Return (x, y) of the center of cell containing provided text 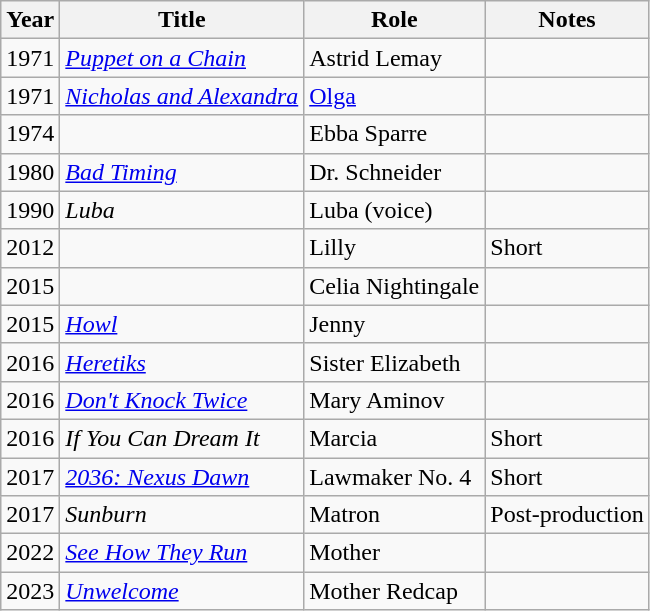
Marcia (394, 438)
Bad Timing (182, 172)
Nicholas and Alexandra (182, 96)
Mother Redcap (394, 591)
Unwelcome (182, 591)
Astrid Lemay (394, 58)
Dr. Schneider (394, 172)
Heretiks (182, 362)
Sister Elizabeth (394, 362)
Jenny (394, 324)
Lawmaker No. 4 (394, 477)
Luba (voice) (394, 210)
1990 (30, 210)
Mary Aminov (394, 400)
Sunburn (182, 515)
See How They Run (182, 553)
Matron (394, 515)
Olga (394, 96)
Ebba Sparre (394, 134)
Don't Knock Twice (182, 400)
Year (30, 20)
1974 (30, 134)
Role (394, 20)
2022 (30, 553)
Puppet on a Chain (182, 58)
2012 (30, 248)
Celia Nightingale (394, 286)
Luba (182, 210)
2023 (30, 591)
If You Can Dream It (182, 438)
2036: Nexus Dawn (182, 477)
Lilly (394, 248)
Notes (567, 20)
Howl (182, 324)
Title (182, 20)
Post-production (567, 515)
1980 (30, 172)
Mother (394, 553)
